For the text-containing cell, return its midpoint in (X, Y) coordinate format. 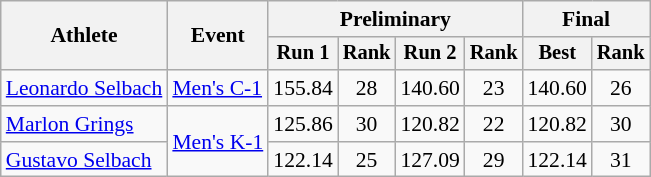
Leonardo Selbach (84, 88)
22 (494, 124)
125.86 (302, 124)
Run 2 (430, 54)
155.84 (302, 88)
28 (367, 88)
Final (586, 19)
Preliminary (395, 19)
Best (556, 54)
Men's K-1 (218, 142)
Men's C-1 (218, 88)
23 (494, 88)
26 (621, 88)
Athlete (84, 36)
Run 1 (302, 54)
Event (218, 36)
Marlon Grings (84, 124)
